From the cell containing the given text, extract its center point as (X, Y) coordinate. 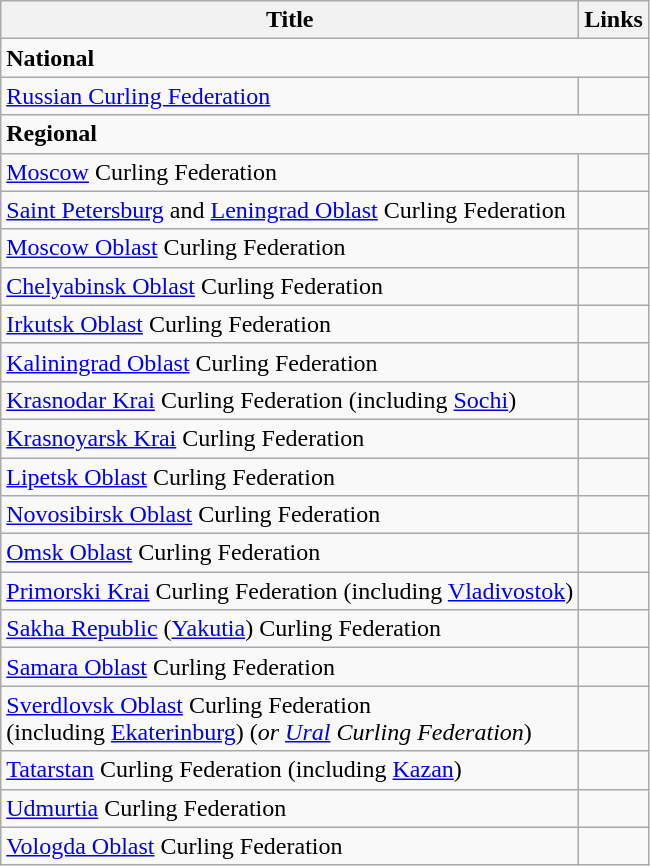
Omsk Oblast Curling Federation (290, 553)
Moscow Oblast Curling Federation (290, 248)
Links (614, 20)
Samara Oblast Curling Federation (290, 667)
Saint Petersburg and Leningrad Oblast Curling Federation (290, 210)
Lipetsk Oblast Curling Federation (290, 477)
Udmurtia Curling Federation (290, 808)
Irkutsk Oblast Curling Federation (290, 324)
Vologda Oblast Curling Federation (290, 846)
Moscow Curling Federation (290, 172)
Krasnodar Krai Curling Federation (including Sochi) (290, 400)
Kaliningrad Oblast Curling Federation (290, 362)
Krasnoyarsk Krai Curling Federation (290, 438)
Chelyabinsk Oblast Curling Federation (290, 286)
National (325, 58)
Tatarstan Curling Federation (including Kazan) (290, 770)
Sverdlovsk Oblast Curling Federation(including Ekaterinburg) (or Ural Curling Federation) (290, 718)
Russian Curling Federation (290, 96)
Sakha Republic (Yakutia) Curling Federation (290, 629)
Title (290, 20)
Novosibirsk Oblast Curling Federation (290, 515)
Primorski Krai Curling Federation (including Vladivostok) (290, 591)
Regional (325, 134)
